Search for the cell housing the specified text and yield its (X, Y) center coordinate. 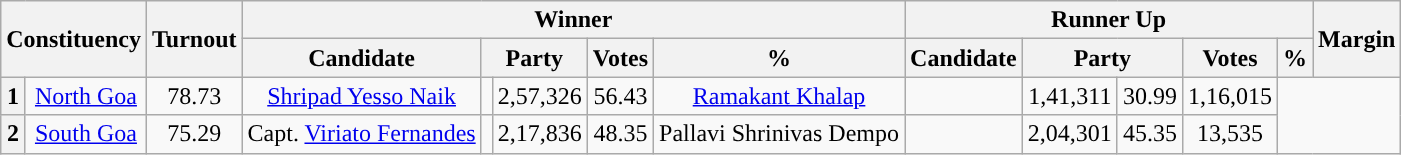
2,04,301 (1070, 134)
Shripad Yesso Naik (362, 96)
South Goa (86, 134)
2 (14, 134)
Turnout (194, 39)
78.73 (194, 96)
Constituency (74, 39)
75.29 (194, 134)
North Goa (86, 96)
2,57,326 (540, 96)
13,535 (1230, 134)
45.35 (1150, 134)
48.35 (620, 134)
56.43 (620, 96)
1,16,015 (1230, 96)
Winner (574, 20)
1 (14, 96)
1,41,311 (1070, 96)
Runner Up (1109, 20)
Ramakant Khalap (780, 96)
30.99 (1150, 96)
Capt. Viriato Fernandes (362, 134)
Pallavi Shrinivas Dempo (780, 134)
Margin (1357, 39)
2,17,836 (540, 134)
